Detect which cell encompasses the target text, then output its (x, y) center coordinate. 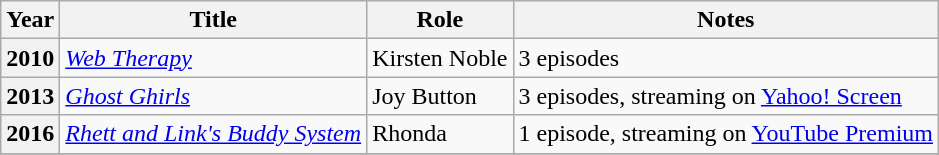
Rhonda (440, 134)
Rhett and Link's Buddy System (214, 134)
3 episodes, streaming on Yahoo! Screen (726, 96)
Web Therapy (214, 58)
2013 (30, 96)
Year (30, 20)
Role (440, 20)
Title (214, 20)
Joy Button (440, 96)
2010 (30, 58)
Ghost Ghirls (214, 96)
Notes (726, 20)
2016 (30, 134)
1 episode, streaming on YouTube Premium (726, 134)
3 episodes (726, 58)
Kirsten Noble (440, 58)
